Return [X, Y] of the center of cell containing provided text 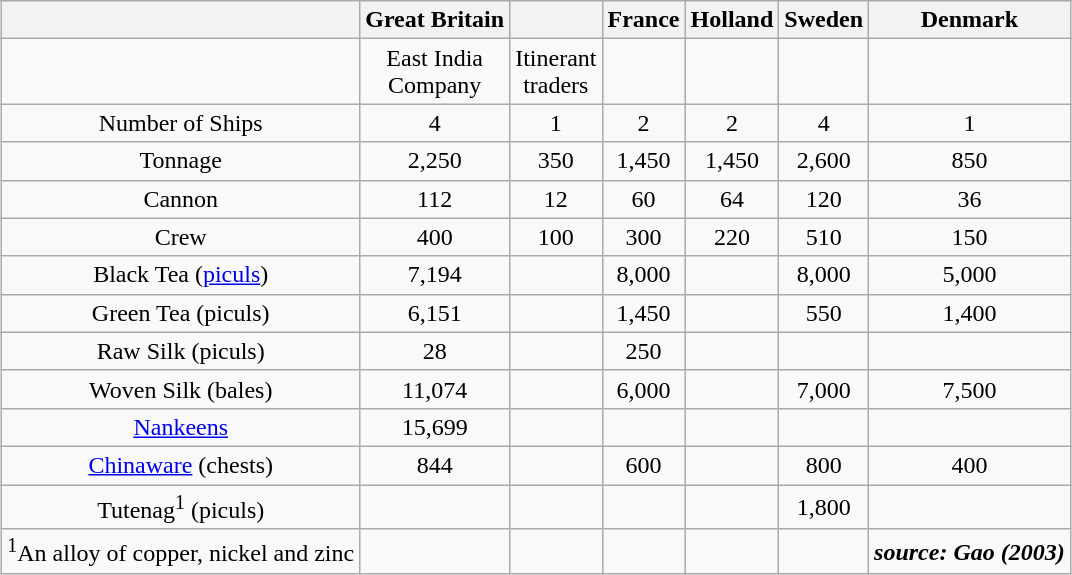
7,194 [435, 275]
source: Gao (2003) [970, 552]
Nankeens [181, 427]
Woven Silk (bales) [181, 389]
300 [644, 237]
5,000 [970, 275]
Tutenag1 (piculs) [181, 506]
6,000 [644, 389]
6,151 [435, 313]
Chinaware (chests) [181, 465]
350 [556, 161]
Great Britain [435, 20]
100 [556, 237]
Number of Ships [181, 123]
28 [435, 351]
1,400 [970, 313]
600 [644, 465]
Sweden [824, 20]
Itineranttraders [556, 72]
1An alloy of copper, nickel and zinc [181, 552]
Crew [181, 237]
7,000 [824, 389]
Cannon [181, 199]
Green Tea (piculs) [181, 313]
2,600 [824, 161]
Tonnage [181, 161]
800 [824, 465]
1,800 [824, 506]
12 [556, 199]
Raw Silk (piculs) [181, 351]
850 [970, 161]
250 [644, 351]
East IndiaCompany [435, 72]
60 [644, 199]
2,250 [435, 161]
Black Tea (piculs) [181, 275]
510 [824, 237]
150 [970, 237]
220 [732, 237]
120 [824, 199]
7,500 [970, 389]
844 [435, 465]
Holland [732, 20]
15,699 [435, 427]
550 [824, 313]
36 [970, 199]
Denmark [970, 20]
11,074 [435, 389]
64 [732, 199]
France [644, 20]
112 [435, 199]
